Locate the cell with the specified text and output its [x, y] center coordinate. 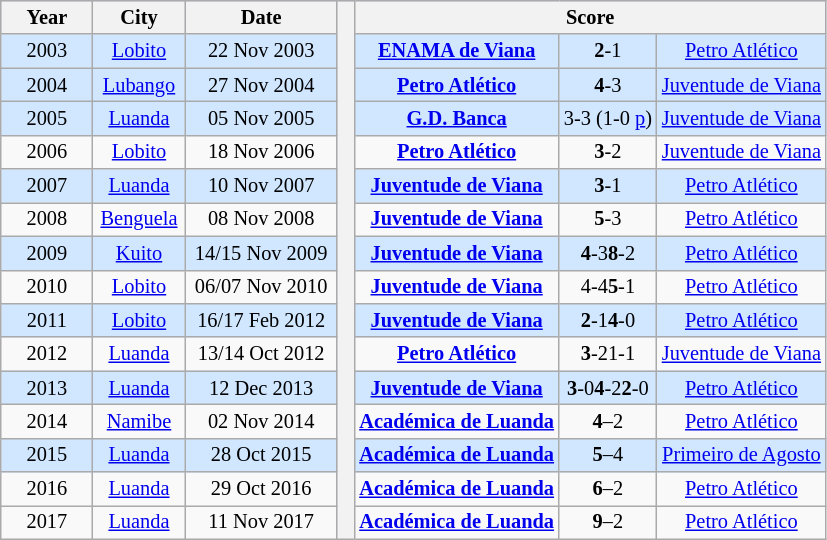
Lubango [139, 85]
13/14 Oct 2012 [261, 354]
4–2 [608, 421]
6–2 [608, 489]
12 Dec 2013 [261, 388]
Score [590, 17]
5–4 [608, 455]
ENAMA de Viana [456, 51]
29 Oct 2016 [261, 489]
27 Nov 2004 [261, 85]
Kuito [139, 253]
2009 [47, 253]
2015 [47, 455]
2005 [47, 118]
2014 [47, 421]
05 Nov 2005 [261, 118]
2016 [47, 489]
2013 [47, 388]
22 Nov 2003 [261, 51]
Benguela [139, 219]
2003 [47, 51]
06/07 Nov 2010 [261, 287]
4-3 [608, 85]
11 Nov 2017 [261, 522]
G.D. Banca [456, 118]
2017 [47, 522]
2006 [47, 152]
City [139, 17]
3-3 (1-0 p) [608, 118]
18 Nov 2006 [261, 152]
3-04-22-0 [608, 388]
4-38-2 [608, 253]
28 Oct 2015 [261, 455]
2007 [47, 186]
2-14-0 [608, 320]
2011 [47, 320]
14/15 Nov 2009 [261, 253]
9–2 [608, 522]
10 Nov 2007 [261, 186]
2004 [47, 85]
3-21-1 [608, 354]
Primeiro de Agosto [742, 455]
2010 [47, 287]
08 Nov 2008 [261, 219]
2012 [47, 354]
3-2 [608, 152]
16/17 Feb 2012 [261, 320]
Namibe [139, 421]
5-3 [608, 219]
4-45-1 [608, 287]
Date [261, 17]
3-1 [608, 186]
2-1 [608, 51]
Year [47, 17]
2008 [47, 219]
02 Nov 2014 [261, 421]
